Identify which cell holds the provided text, then report its [X, Y] central coordinate. 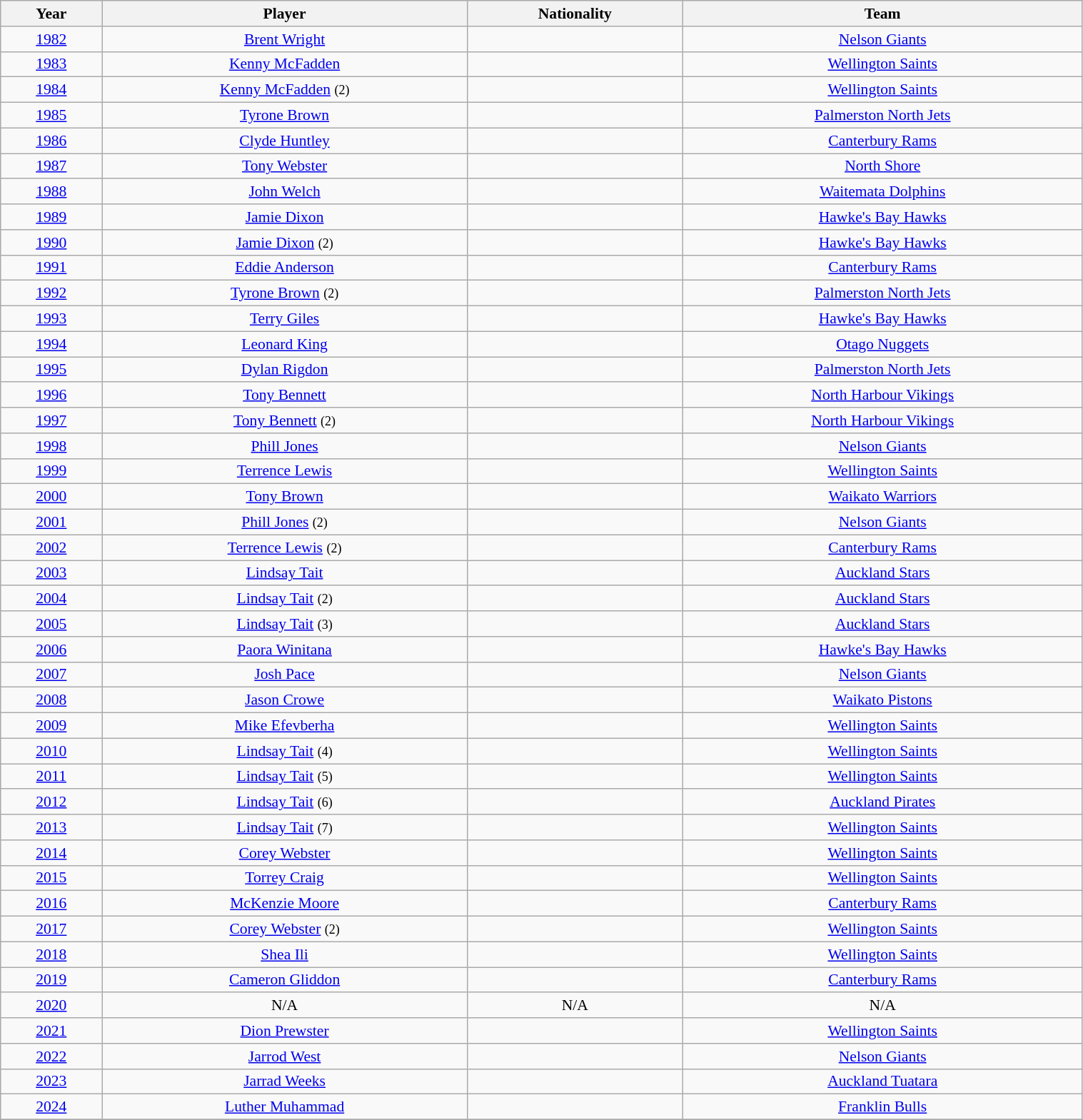
1991 [51, 268]
Cameron Gliddon [284, 980]
1982 [51, 39]
Jarrod West [284, 1056]
Brent Wright [284, 39]
Terry Giles [284, 319]
1996 [51, 395]
Torrey Craig [284, 878]
2002 [51, 548]
2003 [51, 573]
Corey Webster [284, 853]
Lindsay Tait (7) [284, 827]
Tony Webster [284, 166]
2018 [51, 954]
Terrence Lewis [284, 471]
1997 [51, 420]
1999 [51, 471]
Dylan Rigdon [284, 370]
2022 [51, 1056]
2015 [51, 878]
Tony Bennett (2) [284, 420]
Luther Muhammad [284, 1107]
1985 [51, 116]
Tony Bennett [284, 395]
1984 [51, 90]
2023 [51, 1081]
Paora Winitana [284, 650]
Auckland Pirates [882, 802]
Auckland Tuatara [882, 1081]
Shea Ili [284, 954]
Jarrad Weeks [284, 1081]
Jamie Dixon (2) [284, 243]
North Shore [882, 166]
2011 [51, 777]
Lindsay Tait (2) [284, 599]
2016 [51, 904]
2007 [51, 675]
2004 [51, 599]
Corey Webster (2) [284, 929]
Kenny McFadden (2) [284, 90]
2020 [51, 1006]
2019 [51, 980]
1998 [51, 446]
2014 [51, 853]
Lindsay Tait (3) [284, 624]
2008 [51, 700]
Jason Crowe [284, 700]
Kenny McFadden [284, 64]
Phill Jones [284, 446]
Tyrone Brown (2) [284, 293]
Team [882, 14]
Franklin Bulls [882, 1107]
Tyrone Brown [284, 116]
2006 [51, 650]
1983 [51, 64]
Mike Efevberha [284, 726]
2001 [51, 523]
2009 [51, 726]
2012 [51, 802]
1995 [51, 370]
2013 [51, 827]
Waikato Warriors [882, 497]
Year [51, 14]
2017 [51, 929]
McKenzie Moore [284, 904]
Player [284, 14]
1989 [51, 217]
Leonard King [284, 344]
Jamie Dixon [284, 217]
2024 [51, 1107]
1988 [51, 192]
Eddie Anderson [284, 268]
Waitemata Dolphins [882, 192]
2005 [51, 624]
1990 [51, 243]
Phill Jones (2) [284, 523]
Lindsay Tait (4) [284, 751]
1993 [51, 319]
Lindsay Tait (6) [284, 802]
Waikato Pistons [882, 700]
1994 [51, 344]
Lindsay Tait [284, 573]
2010 [51, 751]
Otago Nuggets [882, 344]
Dion Prewster [284, 1031]
Clyde Huntley [284, 141]
1986 [51, 141]
Josh Pace [284, 675]
Nationality [575, 14]
Terrence Lewis (2) [284, 548]
1987 [51, 166]
Tony Brown [284, 497]
Lindsay Tait (5) [284, 777]
2021 [51, 1031]
1992 [51, 293]
John Welch [284, 192]
2000 [51, 497]
